Detect which cell encompasses the target text, then output its (X, Y) center coordinate. 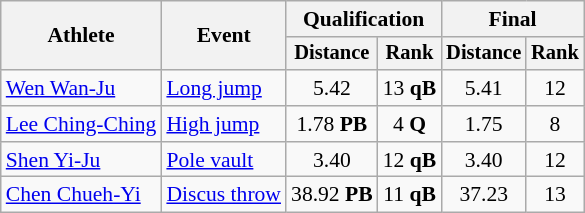
12 qB (410, 160)
5.42 (332, 88)
1.75 (484, 124)
5.41 (484, 88)
8 (555, 124)
Final (512, 19)
Lee Ching-Ching (82, 124)
1.78 PB (332, 124)
37.23 (484, 195)
Qualification (364, 19)
38.92 PB (332, 195)
High jump (224, 124)
Chen Chueh-Yi (82, 195)
Event (224, 36)
Shen Yi-Ju (82, 160)
Athlete (82, 36)
13 qB (410, 88)
Long jump (224, 88)
Discus throw (224, 195)
11 qB (410, 195)
13 (555, 195)
4 Q (410, 124)
Pole vault (224, 160)
Wen Wan-Ju (82, 88)
